Provide the [X, Y] coordinate of the cell's center where the given text is located.  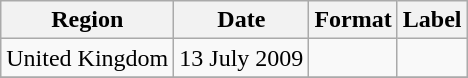
Date [242, 20]
Label [432, 20]
Format [353, 20]
13 July 2009 [242, 58]
United Kingdom [88, 58]
Region [88, 20]
